Output the [X, Y] coordinate of the center of the cell containing the given text.  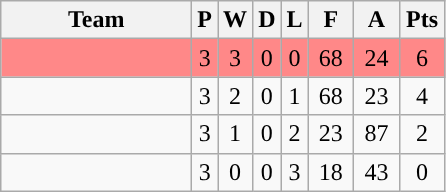
87 [377, 134]
Pts [422, 20]
4 [422, 96]
6 [422, 58]
A [377, 20]
18 [331, 172]
P [205, 20]
43 [377, 172]
F [331, 20]
L [294, 20]
W [236, 20]
Team [96, 20]
24 [377, 58]
D [267, 20]
